Determine the [X, Y] coordinate at the center of the cell enclosing the given text.  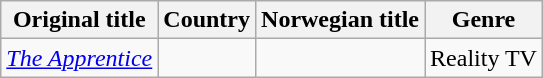
Country [207, 20]
Norwegian title [340, 20]
Reality TV [484, 58]
Genre [484, 20]
Original title [80, 20]
The Apprentice [80, 58]
